From the cell containing the given text, extract its center point as (x, y) coordinate. 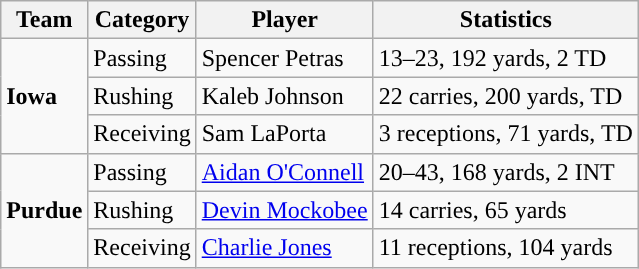
Devin Mockobee (284, 210)
Aidan O'Connell (284, 172)
Kaleb Johnson (284, 96)
Purdue (44, 210)
13–23, 192 yards, 2 TD (506, 58)
Player (284, 20)
Spencer Petras (284, 58)
Category (142, 20)
Sam LaPorta (284, 134)
20–43, 168 yards, 2 INT (506, 172)
Team (44, 20)
3 receptions, 71 yards, TD (506, 134)
Iowa (44, 96)
Statistics (506, 20)
14 carries, 65 yards (506, 210)
Charlie Jones (284, 248)
11 receptions, 104 yards (506, 248)
22 carries, 200 yards, TD (506, 96)
